Identify which cell holds the provided text, then report its (X, Y) central coordinate. 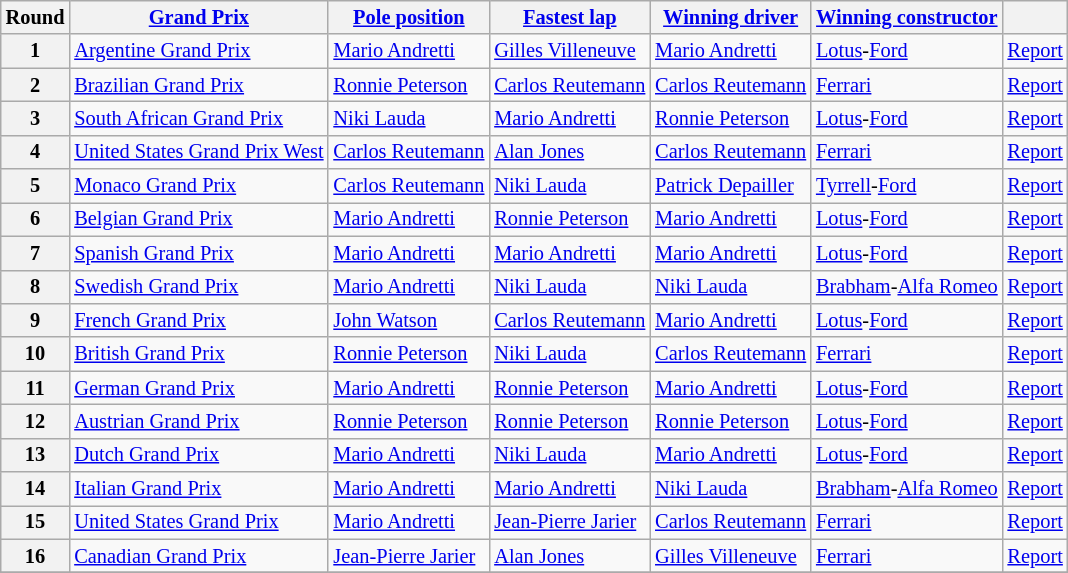
Belgian Grand Prix (198, 219)
Italian Grand Prix (198, 489)
Winning driver (730, 17)
French Grand Prix (198, 320)
Tyrrell-Ford (906, 186)
Pole position (408, 17)
John Watson (408, 320)
Swedish Grand Prix (198, 287)
12 (36, 421)
Monaco Grand Prix (198, 186)
11 (36, 388)
Winning constructor (906, 17)
Dutch Grand Prix (198, 455)
Grand Prix (198, 17)
15 (36, 522)
United States Grand Prix West (198, 152)
Patrick Depailler (730, 186)
1 (36, 51)
Brazilian Grand Prix (198, 85)
Round (36, 17)
9 (36, 320)
South African Grand Prix (198, 118)
Austrian Grand Prix (198, 421)
13 (36, 455)
2 (36, 85)
United States Grand Prix (198, 522)
8 (36, 287)
10 (36, 354)
Canadian Grand Prix (198, 556)
Fastest lap (570, 17)
16 (36, 556)
14 (36, 489)
4 (36, 152)
5 (36, 186)
7 (36, 253)
6 (36, 219)
Argentine Grand Prix (198, 51)
German Grand Prix (198, 388)
Spanish Grand Prix (198, 253)
British Grand Prix (198, 354)
3 (36, 118)
